Detect which cell encompasses the target text, then output its [x, y] center coordinate. 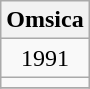
Omsica [45, 20]
1991 [45, 58]
